Locate the cell with the specified text and output its (x, y) center coordinate. 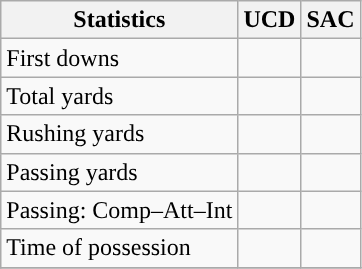
SAC (330, 20)
Statistics (120, 20)
First downs (120, 58)
Rushing yards (120, 134)
Time of possession (120, 248)
UCD (270, 20)
Total yards (120, 96)
Passing: Comp–Att–Int (120, 210)
Passing yards (120, 172)
